Detect which cell encompasses the target text, then output its (X, Y) center coordinate. 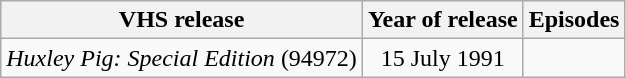
Episodes (574, 20)
Year of release (442, 20)
Huxley Pig: Special Edition (94972) (182, 58)
VHS release (182, 20)
15 July 1991 (442, 58)
